For the text-containing cell, return its midpoint in (x, y) coordinate format. 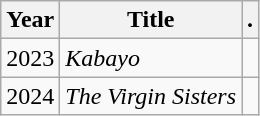
Kabayo (151, 58)
2023 (30, 58)
. (250, 20)
Title (151, 20)
The Virgin Sisters (151, 96)
2024 (30, 96)
Year (30, 20)
